Identify which cell holds the provided text, then report its [x, y] central coordinate. 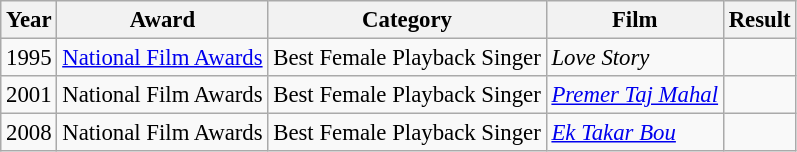
2008 [29, 133]
Result [760, 20]
Ek Takar Bou [634, 133]
Premer Taj Mahal [634, 95]
Category [407, 20]
Film [634, 20]
1995 [29, 58]
Award [162, 20]
Year [29, 20]
2001 [29, 95]
Love Story [634, 58]
